Return the [X, Y] coordinate for the center point of the cell that contains the specified text.  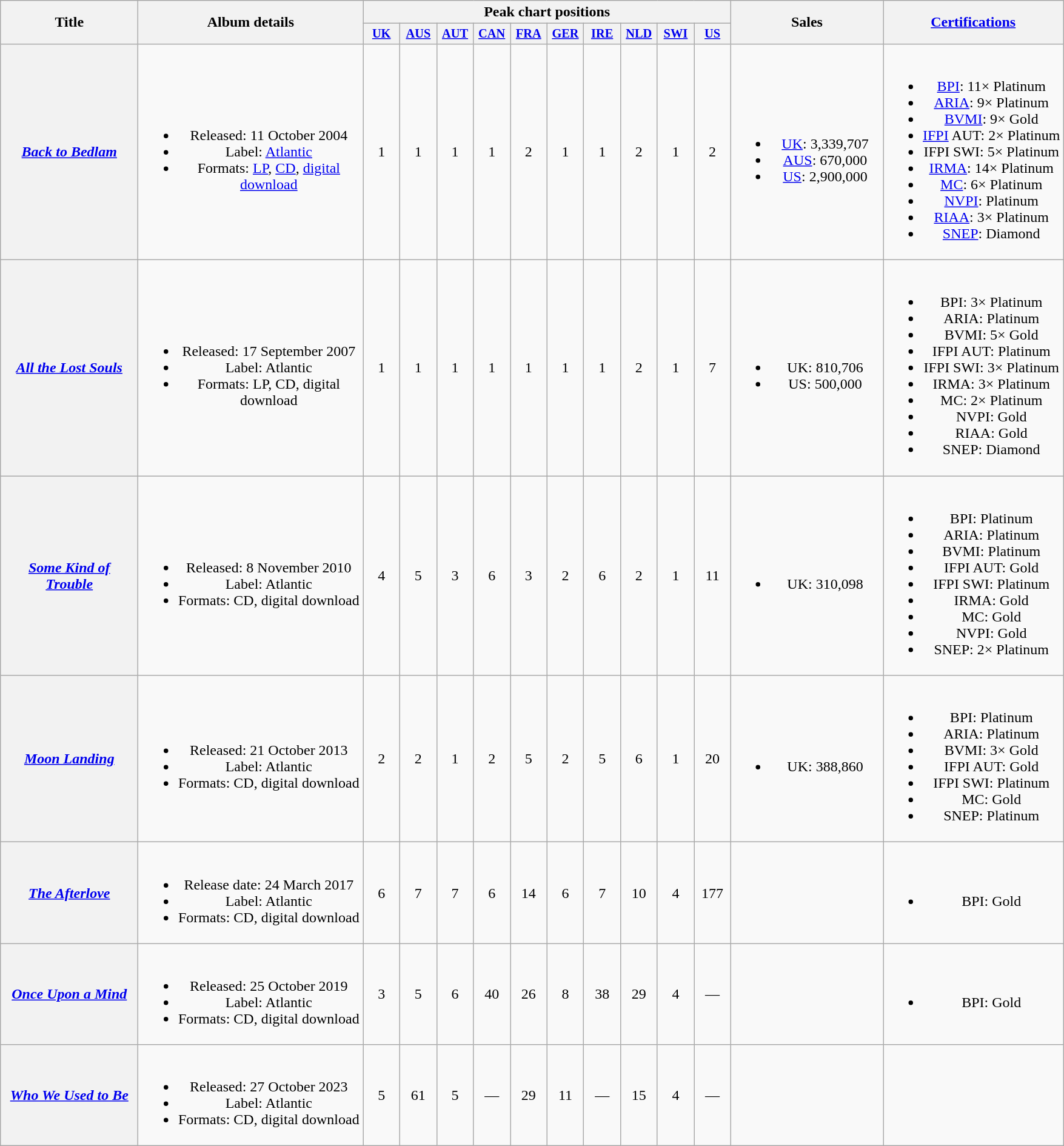
UK [382, 34]
61 [418, 1095]
Released: 8 November 2010Label: AtlanticFormats: CD, digital download [251, 576]
Title [69, 22]
NLD [639, 34]
IRE [603, 34]
BPI: PlatinumARIA: PlatinumBVMI: PlatinumIFPI AUT: GoldIFPI SWI: PlatinumIRMA: GoldMC: GoldNVPI: GoldSNEP: 2× Platinum [972, 576]
38 [603, 994]
UK: 388,860 [806, 759]
Album details [251, 22]
UK: 810,706US: 500,000 [806, 368]
Sales [806, 22]
CAN [492, 34]
FRA [529, 34]
Released: 11 October 2004Label: AtlanticFormats: LP, CD, digital download [251, 152]
All the Lost Souls [69, 368]
Released: 25 October 2019Label: AtlanticFormats: CD, digital download [251, 994]
UK: 3,339,707AUS: 670,000US: 2,900,000 [806, 152]
Peak chart positions [547, 12]
8 [565, 994]
The Afterlove [69, 893]
BPI: PlatinumARIA: PlatinumBVMI: 3× GoldIFPI AUT: GoldIFPI SWI: PlatinumMC: GoldSNEP: Platinum [972, 759]
Released: 21 October 2013Label: AtlanticFormats: CD, digital download [251, 759]
BPI: 3× PlatinumARIA: PlatinumBVMI: 5× GoldIFPI AUT: PlatinumIFPI SWI: 3× PlatinumIRMA: 3× PlatinumMC: 2× PlatinumNVPI: GoldRIAA: GoldSNEP: Diamond [972, 368]
20 [713, 759]
UK: 310,098 [806, 576]
26 [529, 994]
Back to Bedlam [69, 152]
Once Upon a Mind [69, 994]
40 [492, 994]
Who We Used to Be [69, 1095]
GER [565, 34]
177 [713, 893]
Moon Landing [69, 759]
Some Kind of Trouble [69, 576]
SWI [675, 34]
AUS [418, 34]
Released: 17 September 2007Label: AtlanticFormats: LP, CD, digital download [251, 368]
10 [639, 893]
AUT [455, 34]
US [713, 34]
Certifications [972, 22]
14 [529, 893]
15 [639, 1095]
Release date: 24 March 2017Label: AtlanticFormats: CD, digital download [251, 893]
Released: 27 October 2023Label: AtlanticFormats: CD, digital download [251, 1095]
